Find where the given text appears and provide that cell's center as [x, y] coordinate. 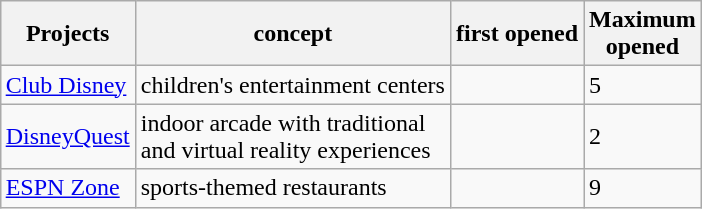
DisneyQuest [68, 136]
Club Disney [68, 85]
2 [643, 136]
concept [292, 34]
5 [643, 85]
indoor arcade with traditionaland virtual reality experiences [292, 136]
children's entertainment centers [292, 85]
first opened [516, 34]
9 [643, 188]
Projects [68, 34]
sports-themed restaurants [292, 188]
Maximumopened [643, 34]
ESPN Zone [68, 188]
